Search for the cell housing the specified text and yield its (X, Y) center coordinate. 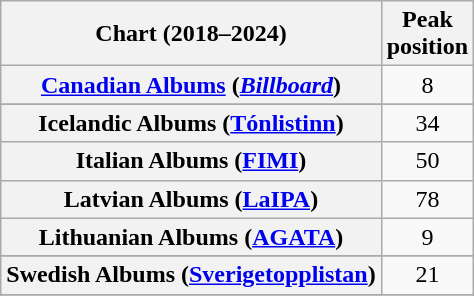
Latvian Albums (LaIPA) (191, 199)
78 (427, 199)
8 (427, 85)
Canadian Albums (Billboard) (191, 85)
Italian Albums (FIMI) (191, 161)
21 (427, 275)
34 (427, 123)
Chart (2018–2024) (191, 34)
50 (427, 161)
Lithuanian Albums (AGATA) (191, 237)
Peak position (427, 34)
Icelandic Albums (Tónlistinn) (191, 123)
9 (427, 237)
Swedish Albums (Sverigetopplistan) (191, 275)
